Return [x, y] of the center of cell containing provided text 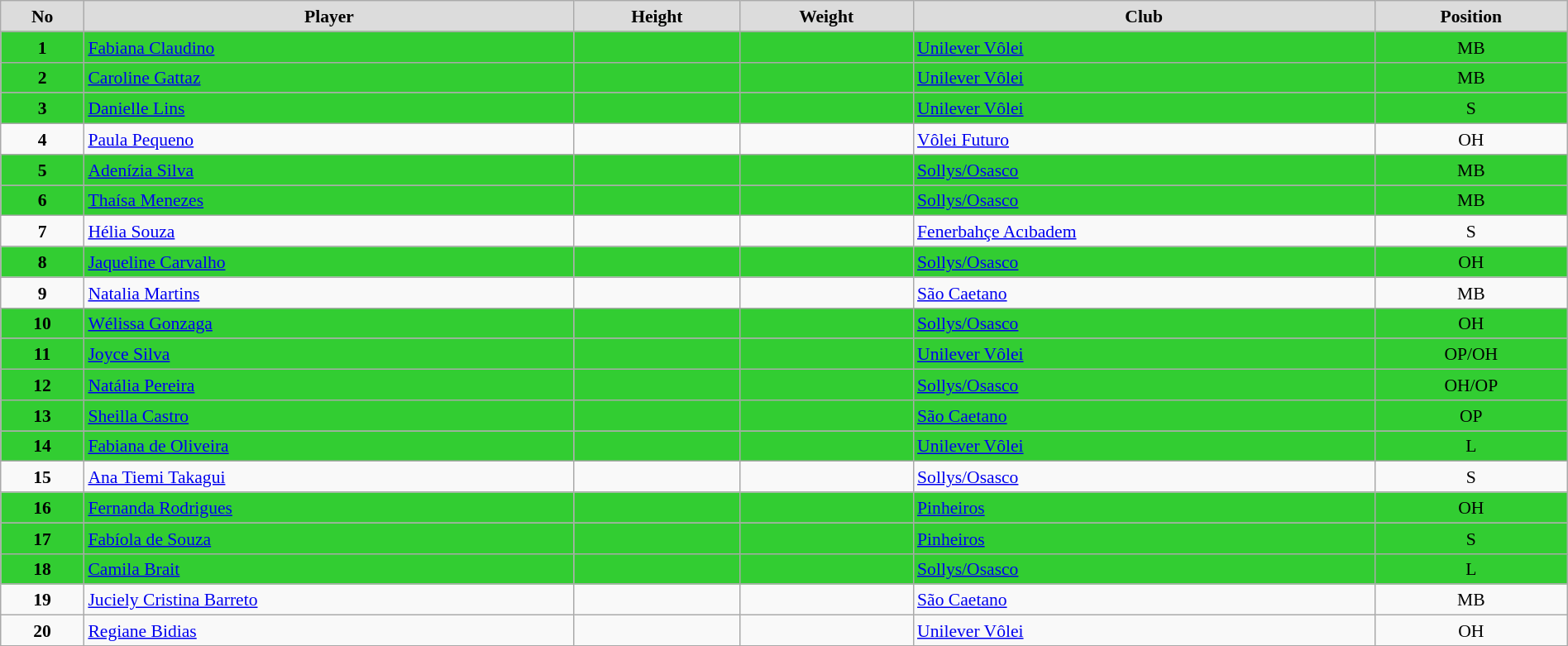
1 [43, 46]
Height [657, 17]
Position [1470, 17]
15 [43, 476]
11 [43, 354]
8 [43, 261]
Paula Pequeno [329, 139]
10 [43, 323]
Hélia Souza [329, 232]
OP/OH [1470, 354]
No [43, 17]
5 [43, 169]
Club [1144, 17]
Thaísa Menezes [329, 200]
18 [43, 569]
20 [43, 630]
OP [1470, 415]
13 [43, 415]
Wélissa Gonzaga [329, 323]
Juciely Cristina Barreto [329, 599]
Camila Brait [329, 569]
Weight [826, 17]
19 [43, 599]
17 [43, 538]
Fabíola de Souza [329, 538]
Natalia Martins [329, 293]
7 [43, 232]
Fabiana de Oliveira [329, 445]
Fabiana Claudino [329, 46]
OH/OP [1470, 384]
2 [43, 78]
3 [43, 108]
14 [43, 445]
Vôlei Futuro [1144, 139]
Regiane Bidias [329, 630]
Player [329, 17]
4 [43, 139]
Ana Tiemi Takagui [329, 476]
6 [43, 200]
Joyce Silva [329, 354]
Adenízia Silva [329, 169]
Caroline Gattaz [329, 78]
Fenerbahçe Acıbadem [1144, 232]
Danielle Lins [329, 108]
9 [43, 293]
16 [43, 508]
Natália Pereira [329, 384]
Sheilla Castro [329, 415]
Jaqueline Carvalho [329, 261]
Fernanda Rodrigues [329, 508]
12 [43, 384]
